From the cell containing the given text, extract its center point as (x, y) coordinate. 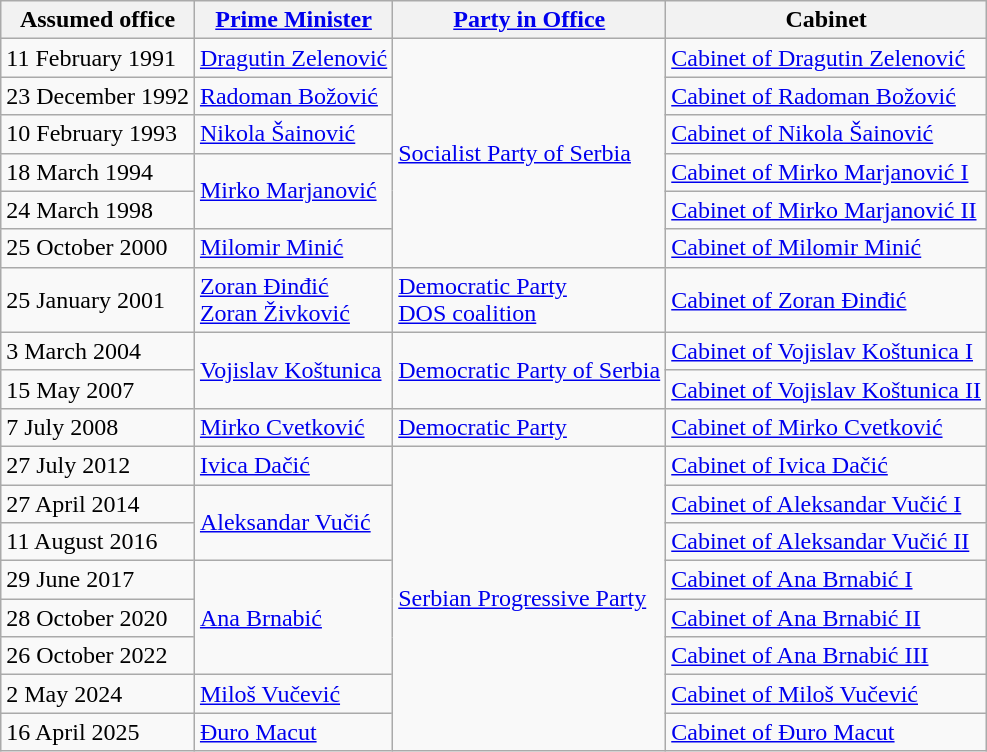
Dragutin Zelenović (293, 58)
28 October 2020 (98, 618)
Vojislav Koštunica (293, 370)
25 October 2000 (98, 248)
Đuro Macut (293, 732)
Cabinet of Ivica Dačić (826, 465)
Cabinet of Mirko Marjanović II (826, 210)
18 March 1994 (98, 172)
Cabinet of Zoran Đinđić (826, 300)
Miloš Vučević (293, 694)
Assumed office (98, 20)
Cabinet of Nikola Šainović (826, 134)
Mirko Cvetković (293, 427)
Zoran ĐinđićZoran Živković (293, 300)
Cabinet of Aleksandar Vučić II (826, 542)
Cabinet of Milomir Minić (826, 248)
Cabinet of Vojislav Koštunica I (826, 351)
Cabinet of Mirko Cvetković (826, 427)
Cabinet (826, 20)
Cabinet of Mirko Marjanović I (826, 172)
Cabinet of Ana Brnabić II (826, 618)
Cabinet of Miloš Vučević (826, 694)
25 January 2001 (98, 300)
Prime Minister (293, 20)
Democratic Party of Serbia (530, 370)
27 July 2012 (98, 465)
Milomir Minić (293, 248)
7 July 2008 (98, 427)
Mirko Marjanović (293, 191)
Democratic Party (530, 427)
Party in Office (530, 20)
10 February 1993 (98, 134)
26 October 2022 (98, 656)
3 March 2004 (98, 351)
23 December 1992 (98, 96)
Cabinet of Vojislav Koštunica II (826, 389)
Socialist Party of Serbia (530, 153)
15 May 2007 (98, 389)
11 August 2016 (98, 542)
Cabinet of Aleksandar Vučić I (826, 503)
Serbian Progressive Party (530, 598)
Cabinet of Ana Brnabić III (826, 656)
24 March 1998 (98, 210)
Cabinet of Radoman Božović (826, 96)
29 June 2017 (98, 580)
16 April 2025 (98, 732)
Ana Brnabić (293, 618)
Cabinet of Dragutin Zelenović (826, 58)
11 February 1991 (98, 58)
2 May 2024 (98, 694)
Cabinet of Đuro Macut (826, 732)
Cabinet of Ana Brnabić I (826, 580)
27 April 2014 (98, 503)
Ivica Dačić (293, 465)
Democratic Party DOS coalition (530, 300)
Radoman Božović (293, 96)
Nikola Šainović (293, 134)
Aleksandar Vučić (293, 522)
